Output the [x, y] coordinate of the center of the cell containing the given text.  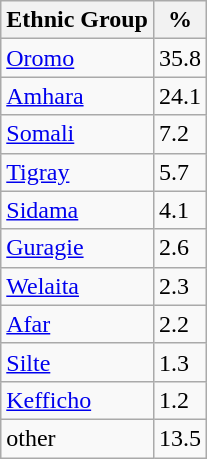
Tigray [78, 172]
2.6 [180, 248]
% [180, 20]
Amhara [78, 96]
1.2 [180, 400]
Sidama [78, 210]
35.8 [180, 58]
2.2 [180, 324]
Kefficho [78, 400]
7.2 [180, 134]
13.5 [180, 438]
Welaita [78, 286]
24.1 [180, 96]
other [78, 438]
1.3 [180, 362]
Silte [78, 362]
Somali [78, 134]
Guragie [78, 248]
Oromo [78, 58]
5.7 [180, 172]
Afar [78, 324]
2.3 [180, 286]
Ethnic Group [78, 20]
4.1 [180, 210]
